Find where the given text appears and provide that cell's center as (x, y) coordinate. 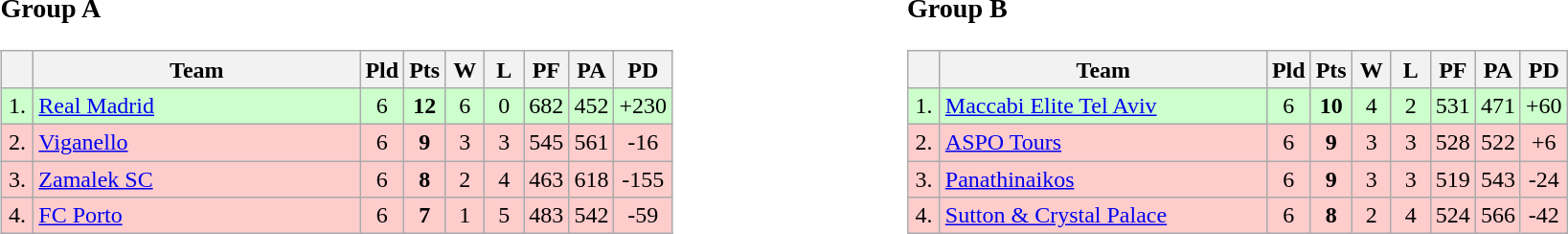
-42 (1544, 216)
-24 (1544, 179)
522 (1498, 143)
10 (1331, 105)
ASPO Tours (1103, 143)
1 (466, 216)
682 (546, 105)
-16 (644, 143)
+6 (1544, 143)
5 (504, 216)
531 (1452, 105)
561 (592, 143)
452 (592, 105)
Zamalek SC (197, 179)
Real Madrid (197, 105)
528 (1452, 143)
Viganello (197, 143)
7 (425, 216)
483 (546, 216)
+230 (644, 105)
566 (1498, 216)
519 (1452, 179)
+60 (1544, 105)
FC Porto (197, 216)
542 (592, 216)
-59 (644, 216)
471 (1498, 105)
12 (425, 105)
618 (592, 179)
463 (546, 179)
543 (1498, 179)
Panathinaikos (1103, 179)
545 (546, 143)
-155 (644, 179)
Sutton & Crystal Palace (1103, 216)
0 (504, 105)
Maccabi Elite Tel Aviv (1103, 105)
524 (1452, 216)
